From the cell containing the given text, extract its center point as (X, Y) coordinate. 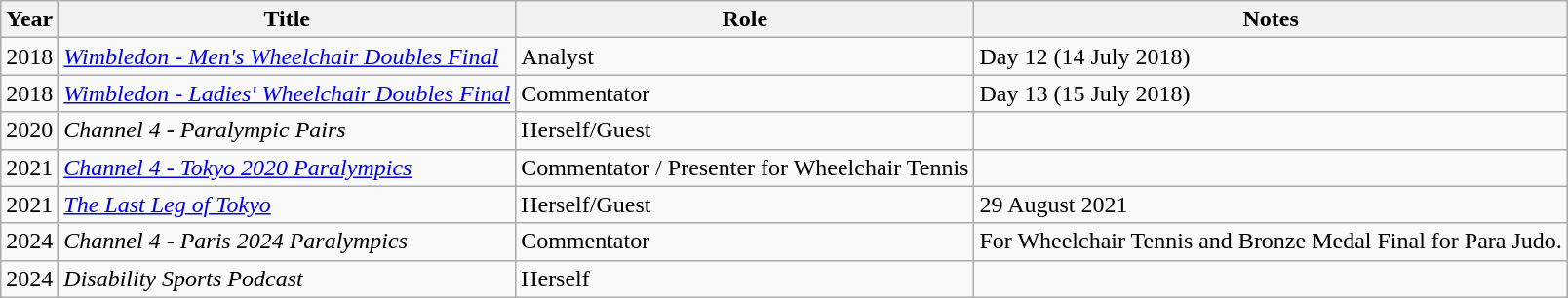
Year (29, 19)
Day 13 (15 July 2018) (1271, 93)
Channel 4 - Paralympic Pairs (287, 130)
Day 12 (14 July 2018) (1271, 56)
Channel 4 - Tokyo 2020 Paralympics (287, 168)
Title (287, 19)
Wimbledon - Ladies' Wheelchair Doubles Final (287, 93)
Notes (1271, 19)
2020 (29, 130)
The Last Leg of Tokyo (287, 205)
Commentator / Presenter for Wheelchair Tennis (745, 168)
Analyst (745, 56)
For Wheelchair Tennis and Bronze Medal Final for Para Judo. (1271, 242)
Herself (745, 279)
Channel 4 - Paris 2024 Paralympics (287, 242)
29 August 2021 (1271, 205)
Role (745, 19)
Wimbledon - Men's Wheelchair Doubles Final (287, 56)
Disability Sports Podcast (287, 279)
